Return (x, y) of the center of cell containing provided text 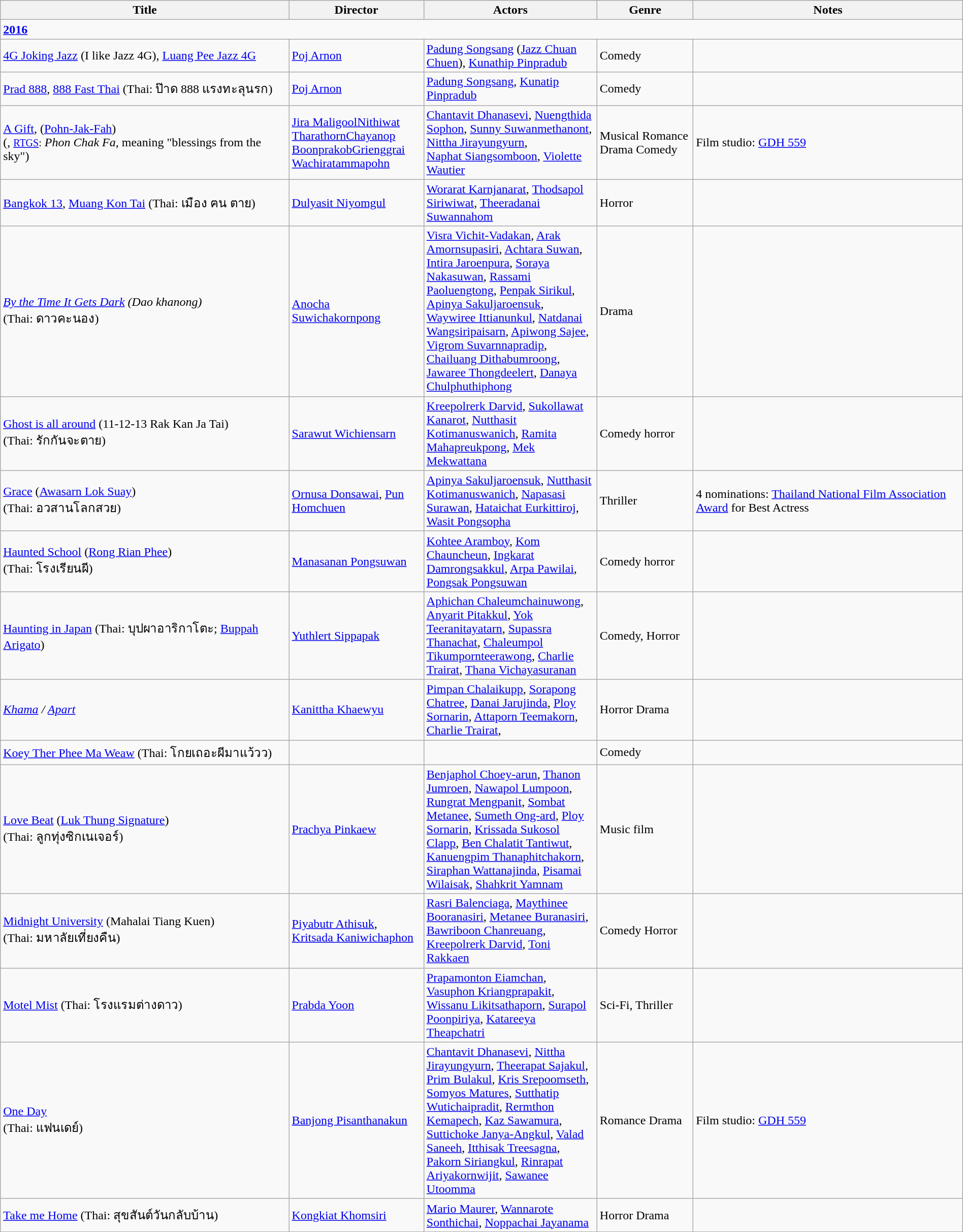
Dulyasit Niyomgul (357, 203)
Ornusa Donsawai, Pun Homchuen (357, 501)
Actors (510, 10)
Kanittha Khaewyu (357, 709)
Piyabutr Athisuk, Kritsada Kaniwichaphon (357, 931)
Bangkok 13, Muang Kon Tai (Thai: เมือง ฅน ตาย) (145, 203)
Kreepolrerk Darvid, Sukollawat Kanarot, Nutthasit Kotimanuswanich, Ramita Mahapreukpong, Mek Mekwattana (510, 433)
Manasanan Pongsuwan (357, 561)
Worarat Karnjanarat, Thodsapol Siriwiwat, Theeradanai Suwannahom (510, 203)
Drama (645, 311)
Banjong Pisanthanakun (357, 1120)
One Day(Thai: แฟนเดย์) (145, 1120)
Pimpan Chalaikupp, Sorapong Chatree, Danai Jarujinda, Ploy Sornarin, Attaporn Teemakorn, Charlie Trairat, (510, 709)
Comedy, Horror (645, 635)
Comedy Horror (645, 931)
Sci-Fi, Thriller (645, 1005)
Sarawut Wichiensarn (357, 433)
Khama / Apart (145, 709)
Chantavit Dhanasevi, Nuengthida Sophon, Sunny Suwanmethanont, Nittha Jirayungyurn,Naphat Siangsomboon, Violette Wautier (510, 142)
Love Beat (Luk Thung Signature)(Thai: ลูกทุ่งซิกเนเจอร์) (145, 829)
Horror (645, 203)
Romance Drama (645, 1120)
Kohtee Aramboy, Kom Chauncheun, Ingkarat Damrongsakkul, Arpa Pawilai, Pongsak Pongsuwan (510, 561)
Padung Songsang, Kunatip Pinpradub (510, 88)
Prabda Yoon (357, 1005)
4 nominations: Thailand National Film Association Award for Best Actress (828, 501)
Grace (Awasarn Lok Suay)(Thai: อวสานโลกสวย) (145, 501)
Genre (645, 10)
Prachya Pinkaew (357, 829)
Yuthlert Sippapak (357, 635)
Haunting in Japan (Thai: บุปผาอาริกาโตะ; Buppah Arigato) (145, 635)
Padung Songsang (Jazz Chuan Chuen), Kunathip Pinpradub (510, 56)
Koey Ther Phee Ma Weaw (Thai: โกยเถอะผีมาแว้วว) (145, 752)
Director (357, 10)
Motel Mist (Thai: โรงแรมต่างดาว) (145, 1005)
Anocha Suwichakornpong (357, 311)
By the Time It Gets Dark (Dao khanong)(Thai: ดาวคะนอง) (145, 311)
Musical Romance Drama Comedy (645, 142)
Prad 888, 888 Fast Thai (Thai: ป๊าด 888 แรงทะลุนรก) (145, 88)
Notes (828, 10)
Prapamonton Eiamchan, Vasuphon Kriangprapakit, Wissanu Likitsathaporn, Surapol Poonpiriya, Katareeya Theapchatri (510, 1005)
Haunted School (Rong Rian Phee)(Thai: โรงเรียนผี) (145, 561)
2016 (482, 29)
Music film (645, 829)
Thriller (645, 501)
Title (145, 10)
Mario Maurer, Wannarote Sonthichai, Noppachai Jayanama (510, 1215)
4G Joking Jazz (I like Jazz 4G), Luang Pee Jazz 4G (145, 56)
Kongkiat Khomsiri (357, 1215)
Ghost is all around (11-12-13 Rak Kan Ja Tai)(Thai: รักกันจะตาย) (145, 433)
Jira MaligoolNithiwat TharathornChayanop BoonprakobGrienggrai Wachiratammapohn (357, 142)
Take me Home (Thai: สุขสันต์วันกลับบ้าน) (145, 1215)
A Gift, (Pohn-Jak-Fah)(, RTGS: Phon Chak Fa, meaning "blessings from the sky") (145, 142)
Midnight University (Mahalai Tiang Kuen)(Thai: มหาลัยเที่ยงคืน) (145, 931)
Apinya Sakuljaroensuk, Nutthasit Kotimanuswanich, Napasasi Surawan, Hataichat Eurkittiroj, Wasit Pongsopha (510, 501)
Rasri Balenciaga, Maythinee Booranasiri, Metanee Buranasiri, Bawriboon Chanreuang, Kreepolrerk Darvid, Toni Rakkaen (510, 931)
